Identify which cell holds the provided text, then report its (x, y) central coordinate. 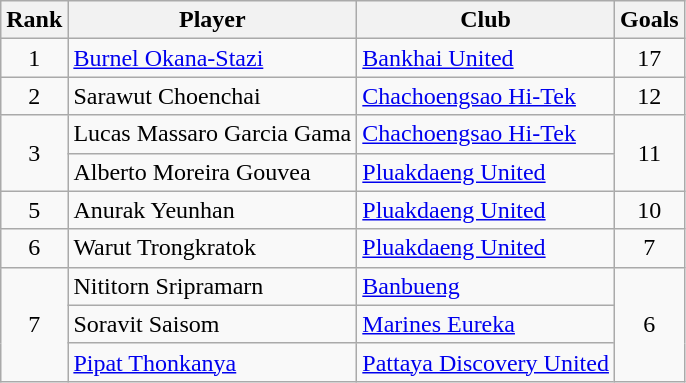
2 (34, 96)
Pattaya Discovery United (486, 362)
11 (649, 153)
Warut Trongkratok (212, 248)
Banbueng (486, 286)
Goals (649, 20)
10 (649, 210)
Lucas Massaro Garcia Gama (212, 134)
Pipat Thonkanya (212, 362)
Sarawut Choenchai (212, 96)
Soravit Saisom (212, 324)
Nititorn Sripramarn (212, 286)
Anurak Yeunhan (212, 210)
Burnel Okana-Stazi (212, 58)
5 (34, 210)
Player (212, 20)
Bankhai United (486, 58)
Rank (34, 20)
Club (486, 20)
17 (649, 58)
Alberto Moreira Gouvea (212, 172)
12 (649, 96)
3 (34, 153)
Marines Eureka (486, 324)
1 (34, 58)
